Identify which cell holds the provided text, then report its (x, y) central coordinate. 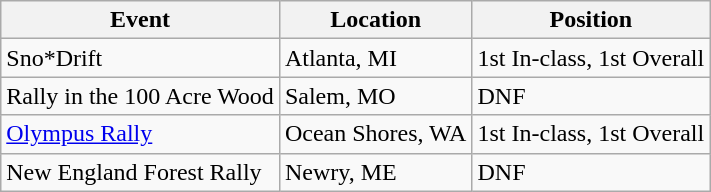
Olympus Rally (140, 134)
Position (591, 20)
New England Forest Rally (140, 172)
Salem, MO (376, 96)
Sno*Drift (140, 58)
Rally in the 100 Acre Wood (140, 96)
Ocean Shores, WA (376, 134)
Event (140, 20)
Atlanta, MI (376, 58)
Newry, ME (376, 172)
Location (376, 20)
